Detect which cell encompasses the target text, then output its (x, y) center coordinate. 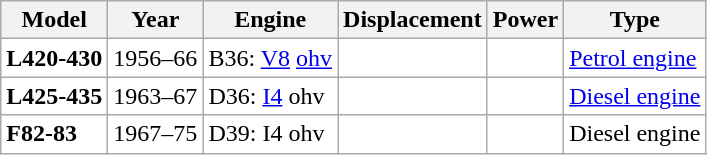
1956–66 (156, 58)
L425-435 (54, 96)
Model (54, 20)
Engine (270, 20)
B36: V8 ohv (270, 58)
Type (635, 20)
Displacement (413, 20)
Year (156, 20)
D36: I4 ohv (270, 96)
F82-83 (54, 134)
1967–75 (156, 134)
1963–67 (156, 96)
Petrol engine (635, 58)
D39: I4 ohv (270, 134)
L420-430 (54, 58)
Power (525, 20)
